Provide the (x, y) coordinate of the cell's center where the given text is located.  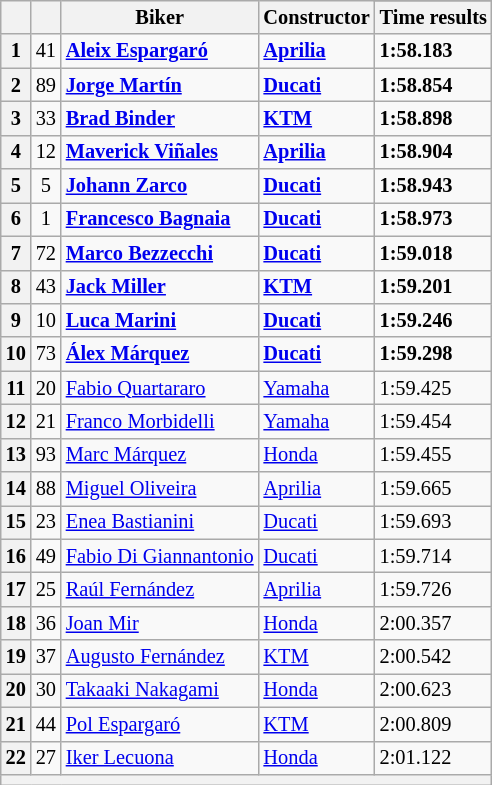
Raúl Fernández (160, 589)
Marc Márquez (160, 455)
11 (16, 388)
72 (46, 253)
93 (46, 455)
1:59.693 (434, 522)
44 (46, 724)
37 (46, 657)
1:59.665 (434, 489)
13 (16, 455)
3 (16, 118)
Maverick Viñales (160, 152)
41 (46, 51)
18 (16, 623)
Johann Zarco (160, 186)
Aleix Espargaró (160, 51)
1:59.298 (434, 354)
Marco Bezzecchi (160, 253)
17 (16, 589)
6 (16, 219)
1:58.904 (434, 152)
Enea Bastianini (160, 522)
2 (16, 85)
43 (46, 287)
Pol Espargaró (160, 724)
16 (16, 556)
25 (46, 589)
15 (16, 522)
Jorge Martín (160, 85)
27 (46, 758)
8 (16, 287)
Biker (160, 17)
22 (16, 758)
Miguel Oliveira (160, 489)
1:59.454 (434, 421)
49 (46, 556)
30 (46, 690)
2:00.623 (434, 690)
Francesco Bagnaia (160, 219)
Brad Binder (160, 118)
36 (46, 623)
2:00.357 (434, 623)
88 (46, 489)
Álex Márquez (160, 354)
1:59.425 (434, 388)
7 (16, 253)
2:00.809 (434, 724)
Joan Mir (160, 623)
Fabio Quartararo (160, 388)
1:59.246 (434, 320)
33 (46, 118)
2:01.122 (434, 758)
1:58.973 (434, 219)
19 (16, 657)
Franco Morbidelli (160, 421)
1:59.455 (434, 455)
1:59.714 (434, 556)
Luca Marini (160, 320)
14 (16, 489)
Iker Lecuona (160, 758)
2:00.542 (434, 657)
1:59.018 (434, 253)
4 (16, 152)
1:58.943 (434, 186)
1:58.854 (434, 85)
1:59.201 (434, 287)
Jack Miller (160, 287)
1:58.898 (434, 118)
Time results (434, 17)
Augusto Fernández (160, 657)
23 (46, 522)
89 (46, 85)
Takaaki Nakagami (160, 690)
Fabio Di Giannantonio (160, 556)
73 (46, 354)
Constructor (317, 17)
1:59.726 (434, 589)
9 (16, 320)
1:58.183 (434, 51)
